Identify which cell holds the provided text, then report its (X, Y) central coordinate. 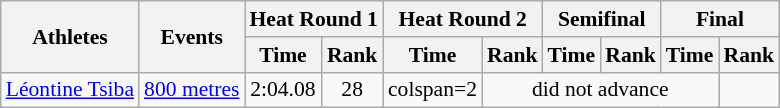
28 (352, 90)
did not advance (600, 90)
colspan=2 (432, 90)
Events (192, 36)
Final (720, 19)
800 metres (192, 90)
Léontine Tsiba (70, 90)
Heat Round 1 (313, 19)
Heat Round 2 (463, 19)
Athletes (70, 36)
Semifinal (602, 19)
2:04.08 (282, 90)
